Capture the cell that displays the provided text and extract its (X, Y) central coordinate. 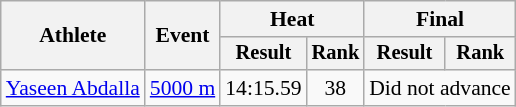
Final (440, 19)
14:15.59 (263, 88)
Did not advance (440, 88)
38 (336, 88)
Yaseen Abdalla (73, 88)
Heat (292, 19)
5000 m (182, 88)
Event (182, 36)
Athlete (73, 36)
